Locate the cell with the specified text and output its (x, y) center coordinate. 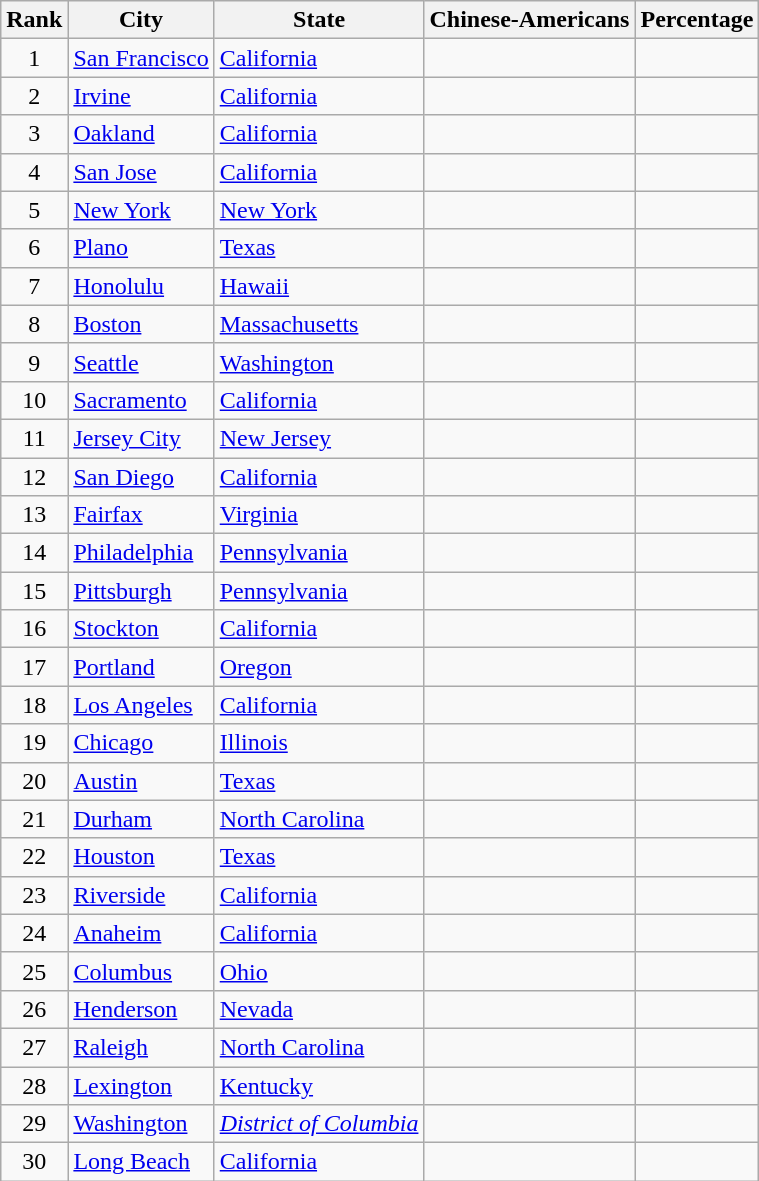
13 (34, 515)
Columbus (141, 971)
Chicago (141, 743)
11 (34, 438)
San Diego (141, 477)
12 (34, 477)
Los Angeles (141, 705)
Virginia (319, 515)
Ohio (319, 971)
Massachusetts (319, 324)
Portland (141, 667)
28 (34, 1085)
6 (34, 248)
Boston (141, 324)
29 (34, 1124)
State (319, 20)
San Francisco (141, 58)
27 (34, 1047)
19 (34, 743)
Philadelphia (141, 553)
22 (34, 857)
Oregon (319, 667)
Long Beach (141, 1162)
18 (34, 705)
Oakland (141, 134)
Henderson (141, 1009)
Seattle (141, 362)
Irvine (141, 96)
Chinese-Americans (530, 20)
Anaheim (141, 933)
15 (34, 591)
23 (34, 895)
21 (34, 819)
Percentage (697, 20)
Austin (141, 781)
2 (34, 96)
San Jose (141, 172)
Rank (34, 20)
9 (34, 362)
Durham (141, 819)
Jersey City (141, 438)
24 (34, 933)
Honolulu (141, 286)
4 (34, 172)
30 (34, 1162)
Illinois (319, 743)
16 (34, 629)
Pittsburgh (141, 591)
Houston (141, 857)
New Jersey (319, 438)
Hawaii (319, 286)
Riverside (141, 895)
8 (34, 324)
17 (34, 667)
1 (34, 58)
Stockton (141, 629)
10 (34, 400)
District of Columbia (319, 1124)
Raleigh (141, 1047)
20 (34, 781)
3 (34, 134)
Nevada (319, 1009)
City (141, 20)
Plano (141, 248)
Sacramento (141, 400)
Fairfax (141, 515)
26 (34, 1009)
25 (34, 971)
Kentucky (319, 1085)
14 (34, 553)
7 (34, 286)
Lexington (141, 1085)
5 (34, 210)
